Detect which cell encompasses the target text, then output its [X, Y] center coordinate. 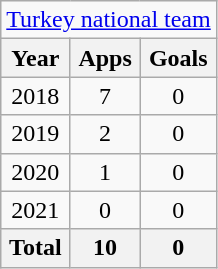
2018 [36, 96]
1 [105, 172]
2019 [36, 134]
2 [105, 134]
7 [105, 96]
Year [36, 58]
10 [105, 248]
2021 [36, 210]
2020 [36, 172]
Total [36, 248]
Goals [178, 58]
Apps [105, 58]
Turkey national team [108, 20]
